From the cell containing the given text, extract its center point as [x, y] coordinate. 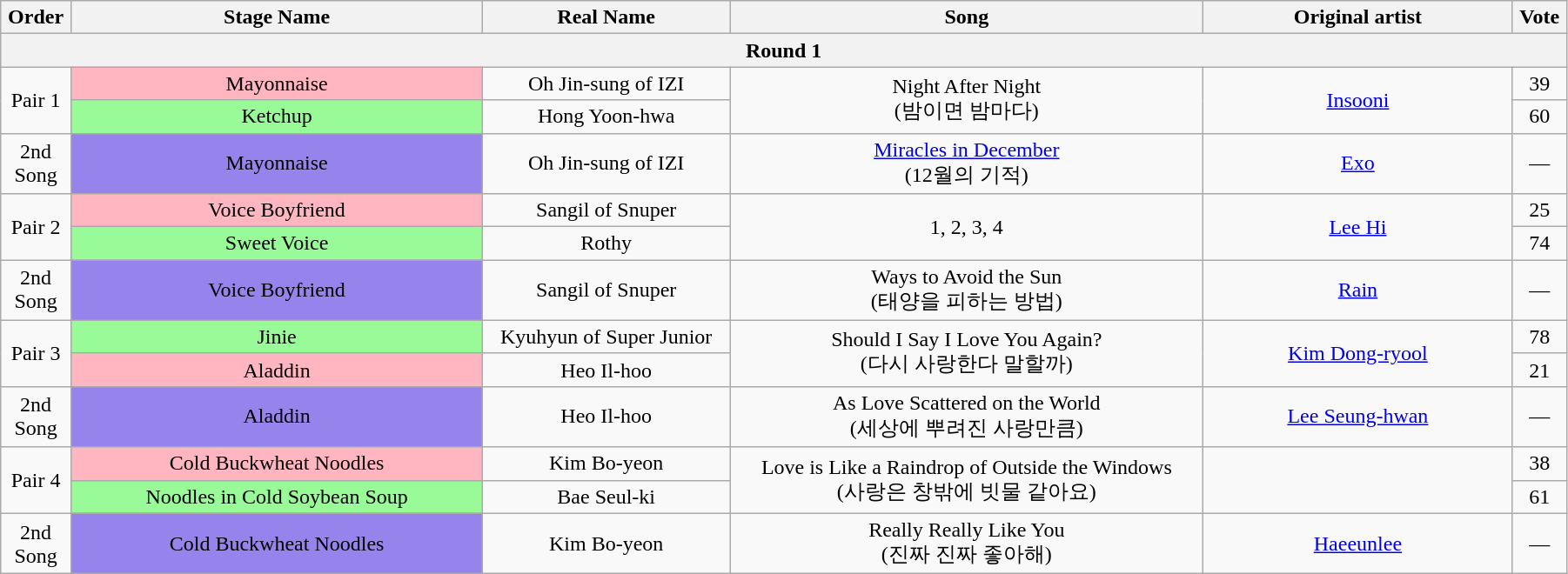
Stage Name [277, 17]
Should I Say I Love You Again?(다시 사랑한다 말할까) [967, 353]
21 [1540, 370]
Real Name [606, 17]
Round 1 [784, 50]
Really Really Like You(진짜 진짜 좋아해) [967, 544]
Miracles in December(12월의 기적) [967, 164]
Lee Hi [1357, 227]
Song [967, 17]
Pair 4 [37, 480]
Haeeunlee [1357, 544]
78 [1540, 337]
Jinie [277, 337]
38 [1540, 464]
Kim Dong-ryool [1357, 353]
Pair 1 [37, 100]
61 [1540, 497]
Lee Seung-hwan [1357, 417]
Insooni [1357, 100]
25 [1540, 210]
Love is Like a Raindrop of Outside the Windows(사랑은 창밖에 빗물 같아요) [967, 480]
Order [37, 17]
1, 2, 3, 4 [967, 227]
Bae Seul-ki [606, 497]
Night After Night(밤이면 밤마다) [967, 100]
Rothy [606, 244]
Pair 2 [37, 227]
Original artist [1357, 17]
Ways to Avoid the Sun(태양을 피하는 방법) [967, 290]
74 [1540, 244]
Rain [1357, 290]
Vote [1540, 17]
60 [1540, 117]
Exo [1357, 164]
Pair 3 [37, 353]
Noodles in Cold Soybean Soup [277, 497]
39 [1540, 83]
As Love Scattered on the World(세상에 뿌려진 사랑만큼) [967, 417]
Sweet Voice [277, 244]
Kyuhyun of Super Junior [606, 337]
Hong Yoon-hwa [606, 117]
Ketchup [277, 117]
